Locate the cell with the specified text and output its (x, y) center coordinate. 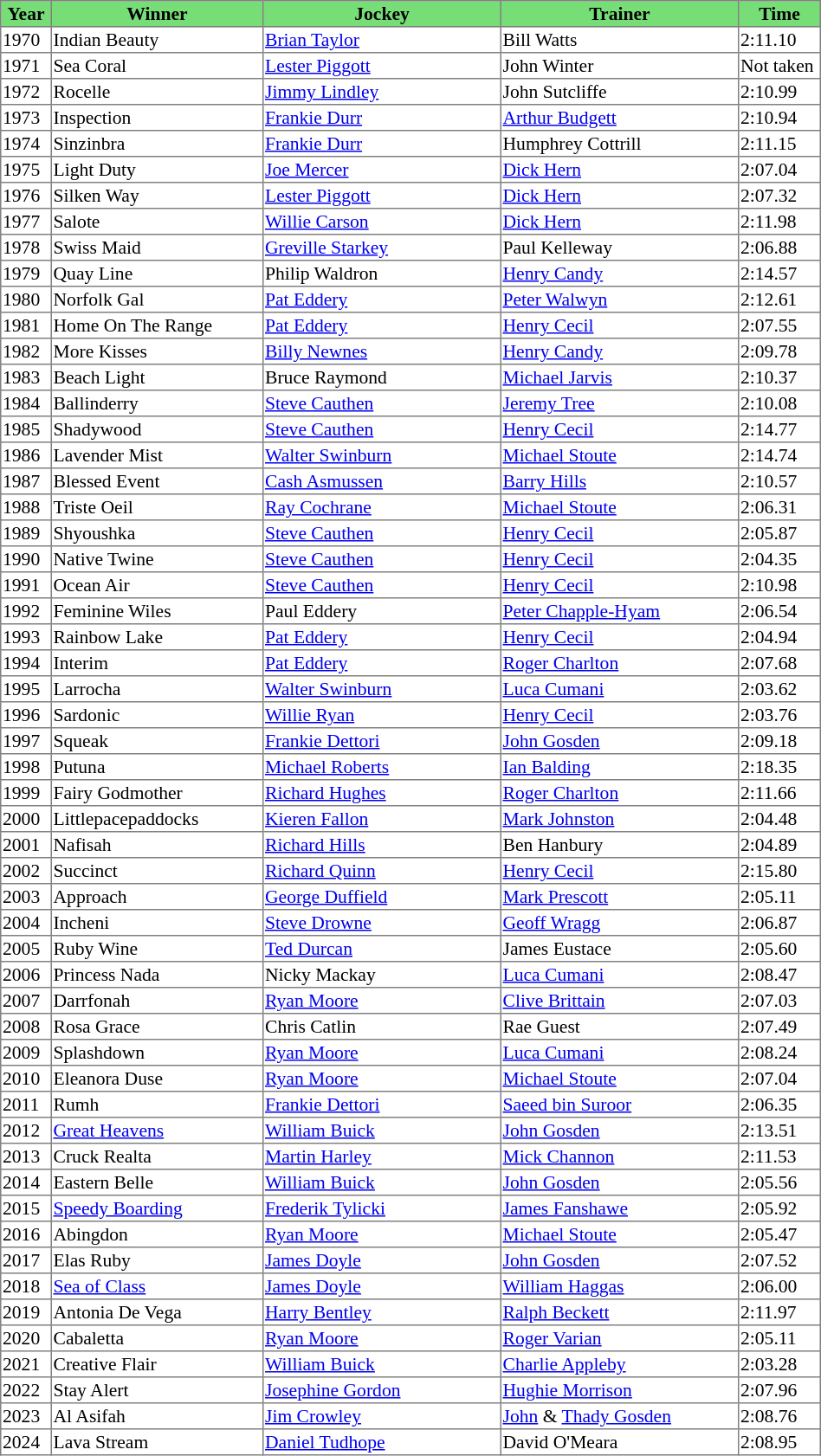
2008 (26, 1027)
2:08.47 (779, 975)
2023 (26, 1416)
1972 (26, 92)
1971 (26, 66)
Rocelle (157, 92)
Michael Roberts (382, 767)
1997 (26, 741)
2007 (26, 1001)
1982 (26, 351)
1991 (26, 585)
Shyoushka (157, 533)
1987 (26, 481)
2:06.35 (779, 1105)
Darrfonah (157, 1001)
Succinct (157, 871)
2:07.49 (779, 1027)
2:11.53 (779, 1156)
Philip Waldron (382, 274)
Bill Watts (619, 40)
John & Thady Gosden (619, 1416)
Cruck Realta (157, 1156)
1985 (26, 429)
2:03.76 (779, 715)
1970 (26, 40)
2:14.57 (779, 274)
Charlie Appleby (619, 1364)
Willie Ryan (382, 715)
Winner (157, 14)
Paul Eddery (382, 611)
Blessed Event (157, 481)
2:11.10 (779, 40)
2004 (26, 923)
2:12.61 (779, 300)
David O'Meara (619, 1442)
Jockey (382, 14)
Mark Johnston (619, 819)
Cabaletta (157, 1338)
1981 (26, 325)
Trainer (619, 14)
Rainbow Lake (157, 637)
2:05.56 (779, 1182)
2:06.54 (779, 611)
Ted Durcan (382, 949)
2000 (26, 819)
Indian Beauty (157, 40)
1990 (26, 559)
Rumh (157, 1105)
Interim (157, 663)
2:03.62 (779, 689)
Not taken (779, 66)
2:14.77 (779, 429)
2:10.08 (779, 403)
Creative Flair (157, 1364)
Sardonic (157, 715)
Frederik Tylicki (382, 1208)
2:10.94 (779, 118)
2:05.92 (779, 1208)
James Eustace (619, 949)
2:11.15 (779, 144)
Jeremy Tree (619, 403)
2:08.24 (779, 1053)
2014 (26, 1182)
Larrocha (157, 689)
2021 (26, 1364)
John Winter (619, 66)
Willie Carson (382, 222)
Ruby Wine (157, 949)
Jim Crowley (382, 1416)
Ian Balding (619, 767)
2001 (26, 845)
2:08.76 (779, 1416)
Richard Quinn (382, 871)
Ballinderry (157, 403)
2022 (26, 1390)
2:10.37 (779, 377)
1994 (26, 663)
Ralph Beckett (619, 1312)
Sinzinbra (157, 144)
2009 (26, 1053)
Feminine Wiles (157, 611)
Salote (157, 222)
Antonia De Vega (157, 1312)
1999 (26, 793)
1998 (26, 767)
1988 (26, 507)
Bruce Raymond (382, 377)
2:10.98 (779, 585)
2015 (26, 1208)
1978 (26, 248)
Martin Harley (382, 1156)
Arthur Budgett (619, 118)
Native Twine (157, 559)
Putuna (157, 767)
Josephine Gordon (382, 1390)
2:11.66 (779, 793)
Lava Stream (157, 1442)
Saeed bin Suroor (619, 1105)
2:05.87 (779, 533)
Ben Hanbury (619, 845)
2:07.03 (779, 1001)
Kieren Fallon (382, 819)
2006 (26, 975)
Abingdon (157, 1234)
Humphrey Cottrill (619, 144)
Harry Bentley (382, 1312)
1983 (26, 377)
Great Heavens (157, 1131)
1973 (26, 118)
Eastern Belle (157, 1182)
2:09.78 (779, 351)
2:03.28 (779, 1364)
Nafisah (157, 845)
1980 (26, 300)
2:07.68 (779, 663)
Littlepacepaddocks (157, 819)
2005 (26, 949)
1995 (26, 689)
Chris Catlin (382, 1027)
2:08.95 (779, 1442)
2:18.35 (779, 767)
Triste Oeil (157, 507)
2:10.99 (779, 92)
Paul Kelleway (619, 248)
2:15.80 (779, 871)
2:07.52 (779, 1260)
2011 (26, 1105)
Hughie Morrison (619, 1390)
Silken Way (157, 196)
Mick Channon (619, 1156)
Princess Nada (157, 975)
Swiss Maid (157, 248)
2024 (26, 1442)
2:04.48 (779, 819)
Richard Hughes (382, 793)
2:05.60 (779, 949)
2012 (26, 1131)
2:04.94 (779, 637)
2019 (26, 1312)
Year (26, 14)
2:09.18 (779, 741)
2:07.96 (779, 1390)
2:07.55 (779, 325)
More Kisses (157, 351)
1986 (26, 455)
William Haggas (619, 1286)
2003 (26, 897)
Home On The Range (157, 325)
Norfolk Gal (157, 300)
Splashdown (157, 1053)
Ocean Air (157, 585)
2018 (26, 1286)
2:11.97 (779, 1312)
Quay Line (157, 274)
Beach Light (157, 377)
Peter Chapple-Hyam (619, 611)
Brian Taylor (382, 40)
1996 (26, 715)
2013 (26, 1156)
Sea of Class (157, 1286)
Jimmy Lindley (382, 92)
1992 (26, 611)
Shadywood (157, 429)
2:06.31 (779, 507)
Greville Starkey (382, 248)
2:14.74 (779, 455)
Speedy Boarding (157, 1208)
James Fanshawe (619, 1208)
Mark Prescott (619, 897)
Michael Jarvis (619, 377)
2002 (26, 871)
2:04.89 (779, 845)
Nicky Mackay (382, 975)
Time (779, 14)
Squeak (157, 741)
Richard Hills (382, 845)
1984 (26, 403)
Cash Asmussen (382, 481)
2:10.57 (779, 481)
2:05.47 (779, 1234)
Clive Brittain (619, 1001)
2:07.32 (779, 196)
2:06.88 (779, 248)
Joe Mercer (382, 170)
Stay Alert (157, 1390)
1974 (26, 144)
Elas Ruby (157, 1260)
Rae Guest (619, 1027)
2017 (26, 1260)
Inspection (157, 118)
2:04.35 (779, 559)
Daniel Tudhope (382, 1442)
Roger Varian (619, 1338)
2:06.00 (779, 1286)
Al Asifah (157, 1416)
2020 (26, 1338)
2:06.87 (779, 923)
2010 (26, 1079)
Fairy Godmother (157, 793)
Approach (157, 897)
Eleanora Duse (157, 1079)
Peter Walwyn (619, 300)
Ray Cochrane (382, 507)
Sea Coral (157, 66)
John Sutcliffe (619, 92)
Rosa Grace (157, 1027)
George Duffield (382, 897)
Barry Hills (619, 481)
2:13.51 (779, 1131)
1975 (26, 170)
1977 (26, 222)
Steve Drowne (382, 923)
Billy Newnes (382, 351)
1979 (26, 274)
Incheni (157, 923)
2:11.98 (779, 222)
Light Duty (157, 170)
1993 (26, 637)
1989 (26, 533)
2016 (26, 1234)
Lavender Mist (157, 455)
1976 (26, 196)
Geoff Wragg (619, 923)
